Return (x, y) of the center of cell containing provided text 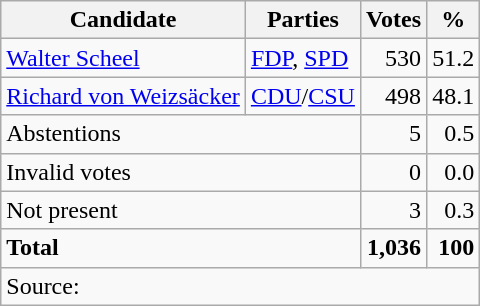
0.3 (454, 210)
100 (454, 248)
% (454, 20)
Richard von Weizsäcker (124, 96)
530 (393, 58)
CDU/CSU (302, 96)
Parties (302, 20)
0 (393, 172)
5 (393, 134)
0.0 (454, 172)
51.2 (454, 58)
498 (393, 96)
3 (393, 210)
Invalid votes (181, 172)
Abstentions (181, 134)
Source: (240, 286)
1,036 (393, 248)
48.1 (454, 96)
0.5 (454, 134)
Walter Scheel (124, 58)
Votes (393, 20)
FDP, SPD (302, 58)
Total (181, 248)
Not present (181, 210)
Candidate (124, 20)
